Return (x, y) of the center of cell containing provided text 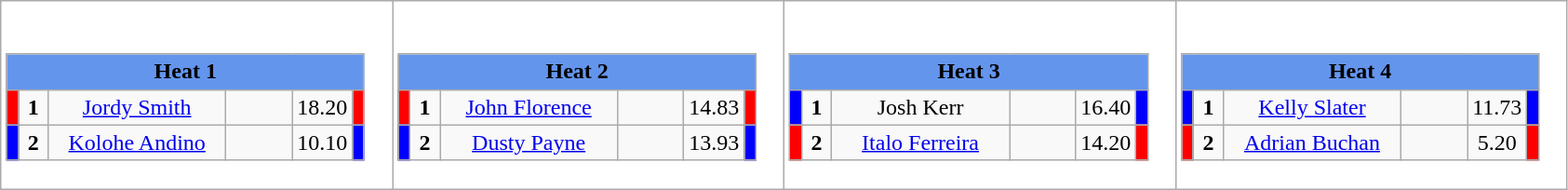
14.83 (715, 107)
Heat 2 (577, 72)
Josh Kerr (921, 107)
18.20 (322, 107)
Heat 1 (185, 72)
14.20 (1106, 142)
16.40 (1106, 107)
Kolohe Andino (138, 142)
Jordy Smith (138, 107)
Heat 4 (1360, 72)
11.73 (1497, 107)
13.93 (715, 142)
John Florence (529, 107)
Adrian Buchan (1312, 142)
Heat 1 1 Jordy Smith 18.20 2 Kolohe Andino 10.10 (197, 95)
Heat 3 (969, 72)
5.20 (1497, 142)
Heat 3 1 Josh Kerr 16.40 2 Italo Ferreira 14.20 (981, 95)
Dusty Payne (529, 142)
Heat 4 1 Kelly Slater 11.73 2 Adrian Buchan 5.20 (1372, 95)
10.10 (322, 142)
Heat 2 1 John Florence 14.83 2 Dusty Payne 13.93 (588, 95)
Kelly Slater (1312, 107)
Italo Ferreira (921, 142)
